Determine the (x, y) coordinate at the center of the cell enclosing the given text.  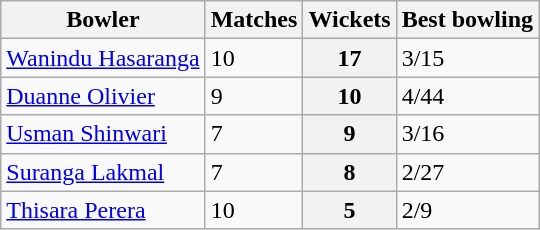
Wickets (350, 20)
Duanne Olivier (103, 96)
Bowler (103, 20)
3/16 (467, 134)
Thisara Perera (103, 210)
4/44 (467, 96)
3/15 (467, 58)
8 (350, 172)
Suranga Lakmal (103, 172)
Best bowling (467, 20)
5 (350, 210)
17 (350, 58)
2/9 (467, 210)
Matches (254, 20)
Wanindu Hasaranga (103, 58)
2/27 (467, 172)
Usman Shinwari (103, 134)
